Search for the cell housing the specified text and yield its [X, Y] center coordinate. 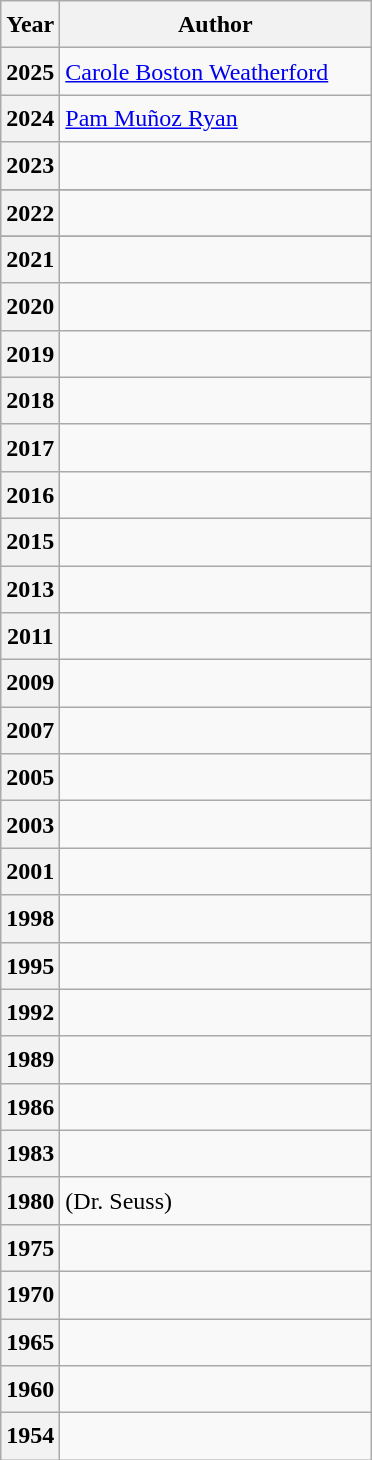
2024 [30, 118]
1995 [30, 966]
Carole Boston Weatherford [216, 72]
1970 [30, 1294]
2011 [30, 636]
2005 [30, 778]
2023 [30, 166]
1965 [30, 1342]
2025 [30, 72]
2022 [30, 212]
1989 [30, 1060]
1975 [30, 1248]
2009 [30, 684]
2015 [30, 542]
2016 [30, 494]
2007 [30, 730]
2001 [30, 872]
2018 [30, 400]
2020 [30, 306]
2003 [30, 824]
1998 [30, 918]
1983 [30, 1154]
1992 [30, 1012]
Author [216, 24]
Pam Muñoz Ryan [216, 118]
2017 [30, 448]
1986 [30, 1106]
2013 [30, 590]
Year [30, 24]
1960 [30, 1390]
2021 [30, 260]
1980 [30, 1200]
1954 [30, 1436]
2019 [30, 354]
(Dr. Seuss) [216, 1200]
